Detect which cell encompasses the target text, then output its (x, y) center coordinate. 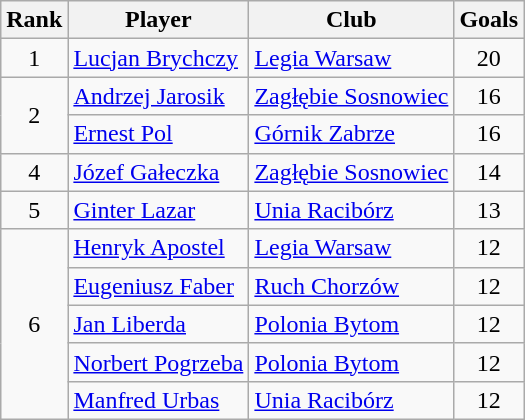
Lucjan Brychczy (158, 58)
Player (158, 20)
Ginter Lazar (158, 210)
Andrzej Jarosik (158, 96)
Józef Gałeczka (158, 172)
6 (34, 324)
Norbert Pogrzeba (158, 362)
Goals (489, 20)
4 (34, 172)
20 (489, 58)
2 (34, 115)
14 (489, 172)
Club (352, 20)
5 (34, 210)
Eugeniusz Faber (158, 286)
Górnik Zabrze (352, 134)
Ernest Pol (158, 134)
Jan Liberda (158, 324)
Manfred Urbas (158, 400)
Henryk Apostel (158, 248)
Rank (34, 20)
13 (489, 210)
1 (34, 58)
Ruch Chorzów (352, 286)
